Scan for the cell matching the given text and deliver its (X, Y) coordinate at center. 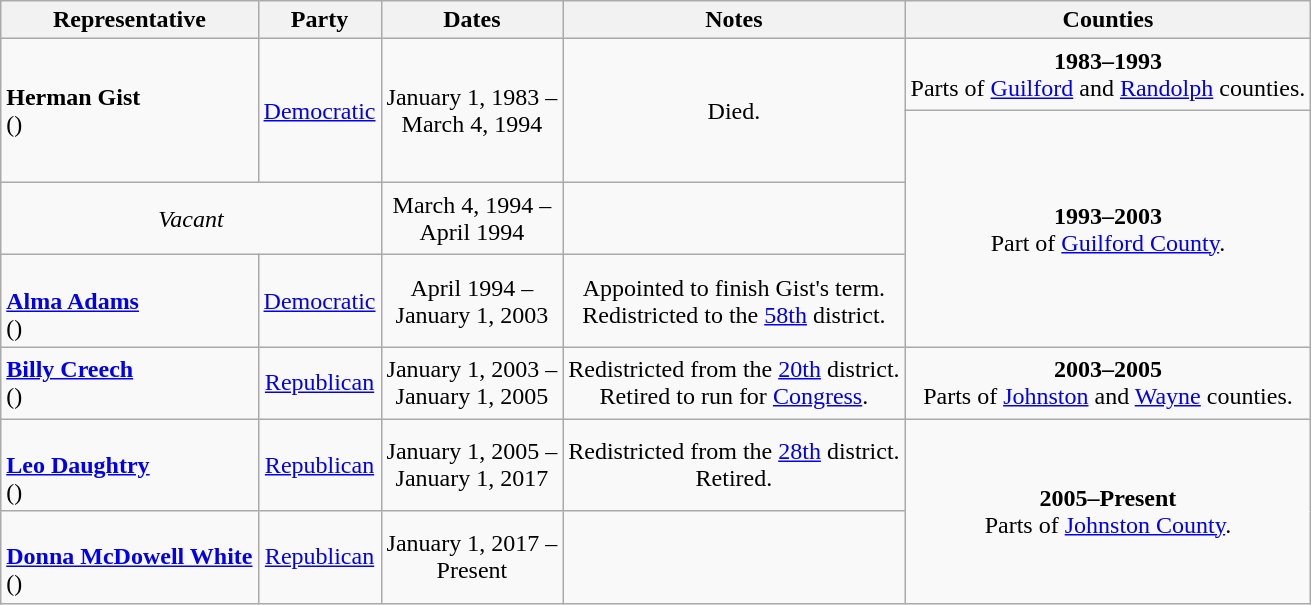
March 4, 1994 – April 1994 (472, 219)
2003–2005 Parts of Johnston and Wayne counties. (1108, 383)
1983–1993 Parts of Guilford and Randolph counties. (1108, 75)
January 1, 2005 – January 1, 2017 (472, 465)
Billy Creech() (130, 383)
Vacant (191, 219)
Counties (1108, 20)
Died. (734, 111)
January 1, 1983 – March 4, 1994 (472, 111)
Party (320, 20)
April 1994 – January 1, 2003 (472, 301)
Representative (130, 20)
January 1, 2017 – Present (472, 557)
Donna McDowell White() (130, 557)
Alma Adams() (130, 301)
Notes (734, 20)
Herman Gist() (130, 111)
January 1, 2003 – January 1, 2005 (472, 383)
Leo Daughtry() (130, 465)
Appointed to finish Gist's term. Redistricted to the 58th district. (734, 301)
1993–2003 Part of Guilford County. (1108, 229)
Redistricted from the 28th district. Retired. (734, 465)
Redistricted from the 20th district. Retired to run for Congress. (734, 383)
2005–Present Parts of Johnston County. (1108, 511)
Dates (472, 20)
